Capture the cell that displays the provided text and extract its (X, Y) central coordinate. 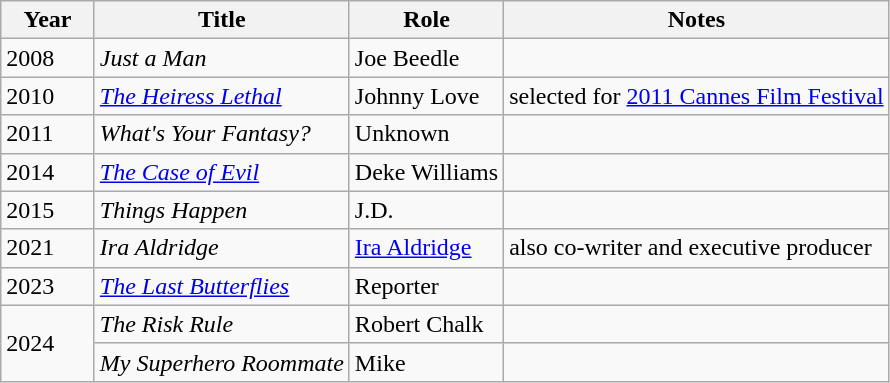
2014 (48, 172)
What's Your Fantasy? (222, 134)
selected for 2011 Cannes Film Festival (696, 96)
My Superhero Roommate (222, 362)
Things Happen (222, 210)
Mike (426, 362)
The Heiress Lethal (222, 96)
2010 (48, 96)
Notes (696, 20)
also co-writer and executive producer (696, 248)
Role (426, 20)
Joe Beedle (426, 58)
The Last Butterflies (222, 286)
J.D. (426, 210)
2011 (48, 134)
2024 (48, 343)
Unknown (426, 134)
2023 (48, 286)
Johnny Love (426, 96)
Title (222, 20)
2015 (48, 210)
Robert Chalk (426, 324)
The Risk Rule (222, 324)
The Case of Evil (222, 172)
Deke Williams (426, 172)
2021 (48, 248)
2008 (48, 58)
Just a Man (222, 58)
Reporter (426, 286)
Year (48, 20)
